Return [x, y] of the center of cell containing provided text 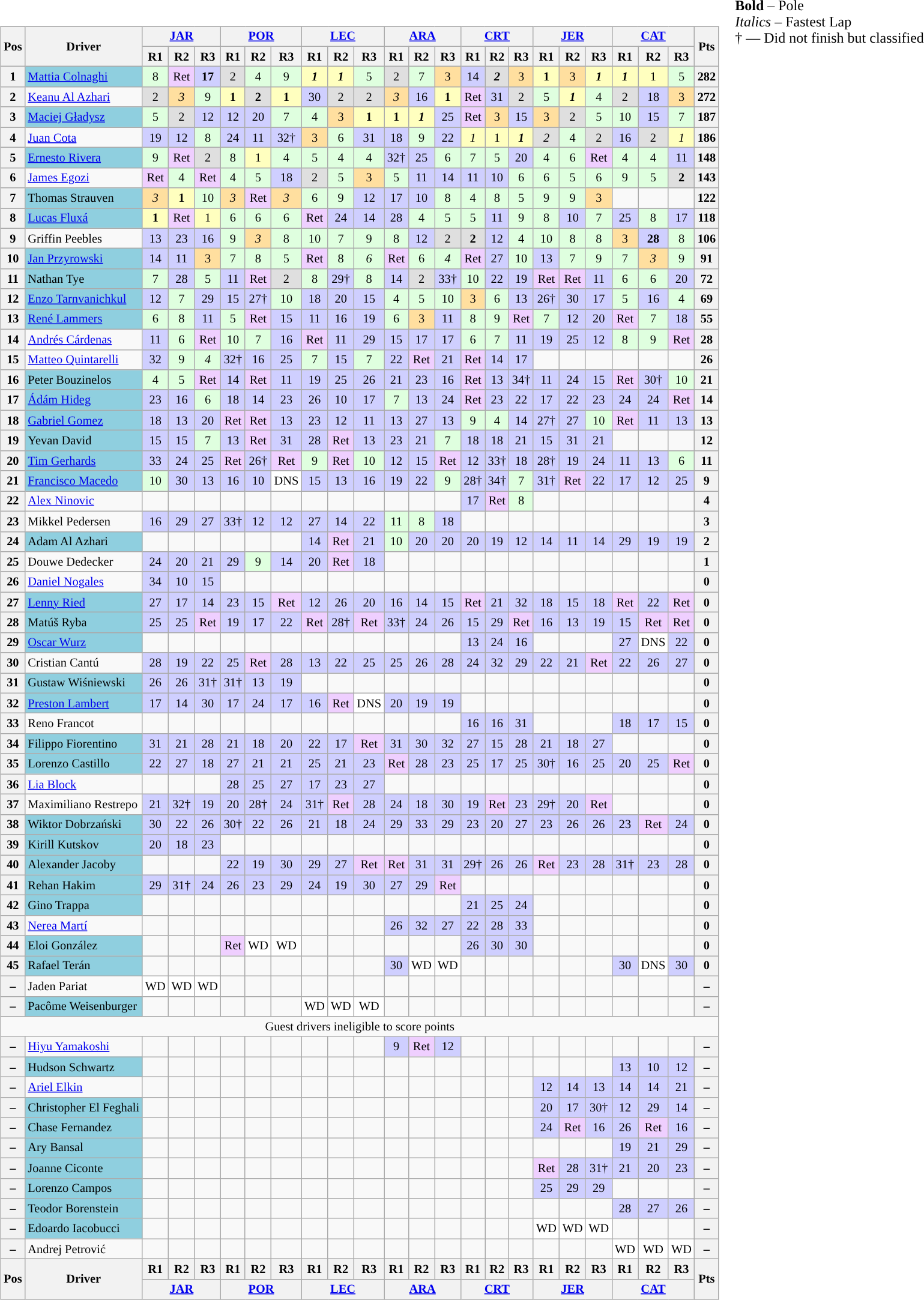
Jan Przyrowski [83, 259]
Gabriel Gomez [83, 420]
Joanne Ciconte [83, 1168]
Juan Cota [83, 138]
Ariel Elkin [83, 1087]
45 [13, 966]
Wiktor Dobrzański [83, 824]
Thomas Strauven [83, 198]
Ary Bansal [83, 1148]
Daniel Nogales [83, 582]
Lorenzo Campos [83, 1188]
Nathan Tye [83, 279]
Alexander Jacoby [83, 865]
Francisco Macedo [83, 481]
Yevan David [83, 441]
Andrej Petrović [83, 1249]
72 [707, 279]
Ádám Hideg [83, 400]
Eloi González [83, 946]
Hiyu Yamakoshi [83, 1047]
41 [13, 885]
Matteo Quintarelli [83, 360]
272 [707, 97]
186 [707, 138]
118 [707, 219]
35 [13, 764]
Preston Lambert [83, 703]
René Lammers [83, 319]
Ernesto Rivera [83, 158]
Cristian Cantú [83, 663]
Christopher El Feghali [83, 1107]
36 [13, 784]
Mikkel Pedersen [83, 521]
Nerea Martí [83, 926]
Teodor Borenstein [83, 1209]
43 [13, 926]
Jaden Pariat [83, 986]
38 [13, 824]
282 [707, 77]
Oscar Wurz [83, 642]
Matúš Ryba [83, 623]
122 [707, 198]
55 [707, 319]
Peter Bouzinelos [83, 380]
James Egozi [83, 178]
Rafael Terán [83, 966]
Lenny Ried [83, 602]
40 [13, 865]
148 [707, 158]
106 [707, 238]
143 [707, 178]
42 [13, 905]
Gustaw Wiśniewski [83, 683]
Pacôme Weisenburger [83, 1006]
Mattia Colnaghi [83, 77]
Reno Francot [83, 724]
187 [707, 117]
Lucas Fluxá [83, 219]
Gino Trappa [83, 905]
Maciej Gładysz [83, 117]
Filippo Fiorentino [83, 744]
Tim Gerhards [83, 461]
91 [707, 259]
Andrés Cárdenas [83, 339]
Rehan Hakim [83, 885]
Alex Ninovic [83, 501]
Enzo Tarnvanichkul [83, 299]
Hudson Schwartz [83, 1067]
39 [13, 845]
Kirill Kutskov [83, 845]
Adam Al Azhari [83, 542]
44 [13, 946]
Lorenzo Castillo [83, 764]
Edoardo Iacobucci [83, 1229]
Lia Block [83, 784]
Keanu Al Azhari [83, 97]
37 [13, 805]
Guest drivers ineligible to score points [360, 1027]
Chase Fernandez [83, 1128]
69 [707, 299]
Maximiliano Restrepo [83, 805]
Douwe Dedecker [83, 562]
Griffin Peebles [83, 238]
